Search for the cell housing the specified text and yield its [x, y] center coordinate. 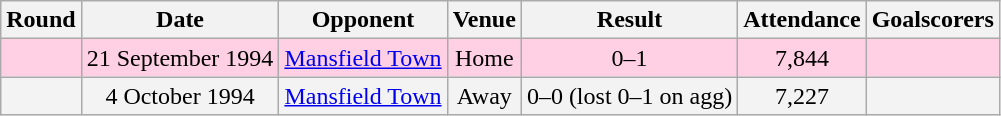
Goalscorers [932, 20]
7,844 [802, 58]
Date [180, 20]
Away [484, 96]
Round [41, 20]
Opponent [363, 20]
Home [484, 58]
21 September 1994 [180, 58]
0–0 (lost 0–1 on agg) [629, 96]
Attendance [802, 20]
7,227 [802, 96]
4 October 1994 [180, 96]
Result [629, 20]
Venue [484, 20]
0–1 [629, 58]
